Extract the (x, y) coordinate from the center of the cell holding the provided text.  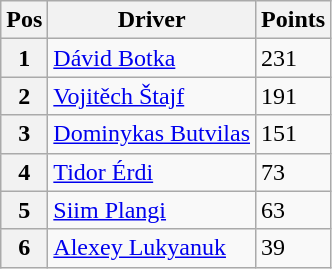
3 (24, 134)
151 (294, 134)
Pos (24, 20)
Siim Plangi (152, 210)
1 (24, 58)
2 (24, 96)
Vojitěch Štajf (152, 96)
191 (294, 96)
231 (294, 58)
Alexey Lukyanuk (152, 248)
Tidor Érdi (152, 172)
Driver (152, 20)
5 (24, 210)
Points (294, 20)
73 (294, 172)
Dávid Botka (152, 58)
6 (24, 248)
39 (294, 248)
63 (294, 210)
Dominykas Butvilas (152, 134)
4 (24, 172)
